Capture the cell that displays the provided text and extract its (x, y) central coordinate. 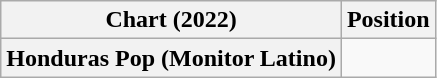
Position (388, 20)
Chart (2022) (172, 20)
Honduras Pop (Monitor Latino) (172, 58)
